Output the [X, Y] coordinate of the center of the cell containing the given text.  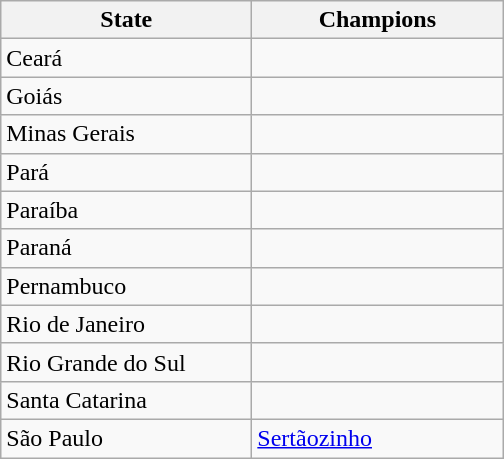
Pernambuco [126, 286]
Pará [126, 172]
Ceará [126, 58]
Paraíba [126, 210]
Goiás [126, 96]
Champions [378, 20]
Minas Gerais [126, 134]
São Paulo [126, 438]
Santa Catarina [126, 400]
State [126, 20]
Rio Grande do Sul [126, 362]
Paraná [126, 248]
Rio de Janeiro [126, 324]
Sertãozinho [378, 438]
